Find where the given text appears and provide that cell's center as (x, y) coordinate. 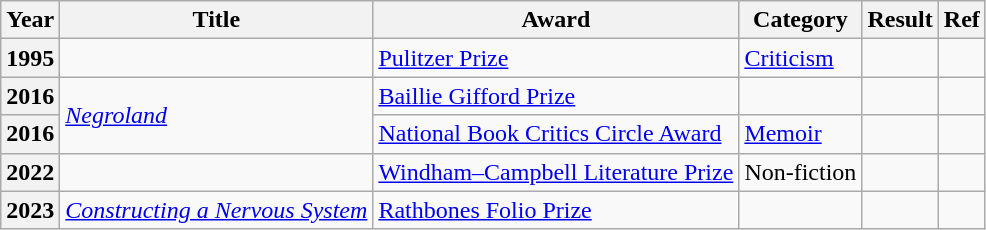
Award (556, 20)
Pulitzer Prize (556, 58)
Title (216, 20)
National Book Critics Circle Award (556, 134)
Year (30, 20)
2022 (30, 172)
Category (800, 20)
Baillie Gifford Prize (556, 96)
Non-fiction (800, 172)
1995 (30, 58)
Rathbones Folio Prize (556, 210)
2023 (30, 210)
Constructing a Nervous System (216, 210)
Ref (962, 20)
Negroland (216, 115)
Criticism (800, 58)
Windham–Campbell Literature Prize (556, 172)
Result (900, 20)
Memoir (800, 134)
